Identify which cell holds the provided text, then report its [x, y] central coordinate. 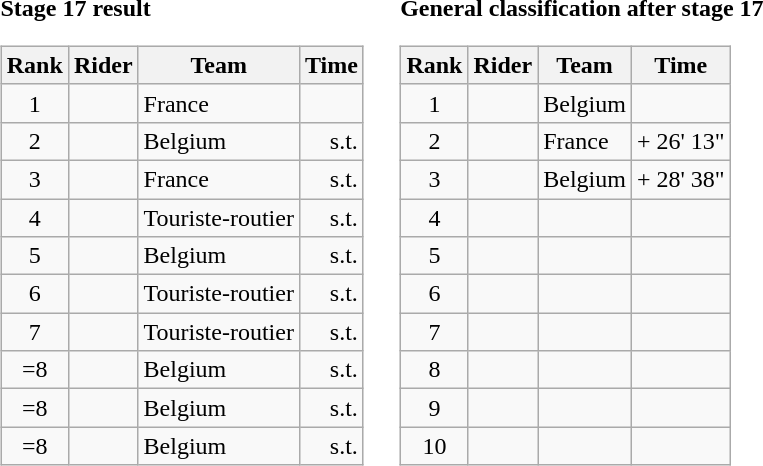
+ 26' 13" [680, 141]
10 [434, 446]
8 [434, 370]
+ 28' 38" [680, 179]
9 [434, 408]
